From the cell containing the given text, extract its center point as [X, Y] coordinate. 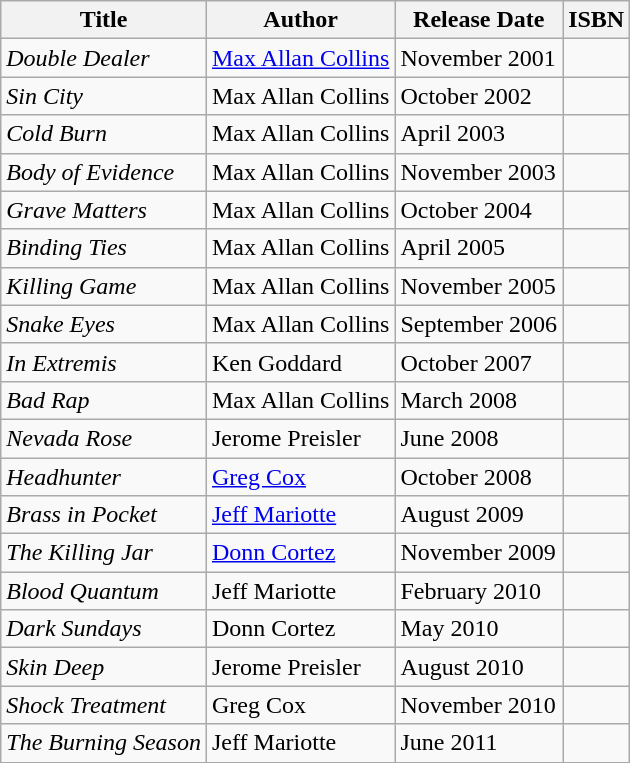
April 2003 [479, 134]
Shock Treatment [104, 705]
May 2010 [479, 629]
October 2008 [479, 477]
The Burning Season [104, 743]
Release Date [479, 20]
Blood Quantum [104, 591]
June 2011 [479, 743]
August 2010 [479, 667]
February 2010 [479, 591]
October 2002 [479, 96]
The Killing Jar [104, 553]
Body of Evidence [104, 172]
Brass in Pocket [104, 515]
In Extremis [104, 362]
Grave Matters [104, 210]
Dark Sundays [104, 629]
September 2006 [479, 324]
March 2008 [479, 400]
Binding Ties [104, 248]
Headhunter [104, 477]
Nevada Rose [104, 438]
June 2008 [479, 438]
Skin Deep [104, 667]
November 2009 [479, 553]
October 2004 [479, 210]
Title [104, 20]
October 2007 [479, 362]
November 2010 [479, 705]
Snake Eyes [104, 324]
November 2001 [479, 58]
November 2003 [479, 172]
Ken Goddard [300, 362]
Sin City [104, 96]
April 2005 [479, 248]
ISBN [596, 20]
Bad Rap [104, 400]
Double Dealer [104, 58]
Killing Game [104, 286]
November 2005 [479, 286]
Cold Burn [104, 134]
Author [300, 20]
August 2009 [479, 515]
